Provide the (x, y) coordinate of the cell's center where the given text is located.  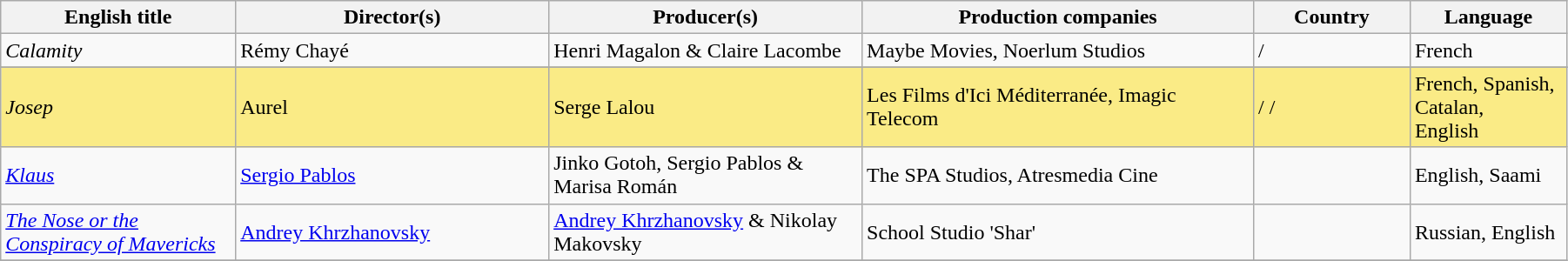
Calamity (118, 50)
Producer(s) (706, 17)
Production companies (1058, 17)
Andrey Khrzhanovsky (392, 231)
English, Saami (1488, 176)
Language (1488, 17)
Josep (118, 107)
Klaus (118, 176)
French (1488, 50)
English title (118, 17)
Serge Lalou (706, 107)
Jinko Gotoh, Sergio Pablos & Marisa Román (706, 176)
Russian, English (1488, 231)
The Nose or the Conspiracy of Mavericks (118, 231)
Andrey Khrzhanovsky & Nikolay Makovsky (706, 231)
Country (1331, 17)
/ (1331, 50)
School Studio 'Shar' (1058, 231)
French, Spanish, Catalan,English (1488, 107)
Rémy Chayé (392, 50)
Director(s) (392, 17)
Henri Magalon & Claire Lacombe (706, 50)
/ / (1331, 107)
The SPA Studios, Atresmedia Cine (1058, 176)
Sergio Pablos (392, 176)
Les Films d'Ici Méditerranée, Imagic Telecom (1058, 107)
Maybe Movies, Noerlum Studios (1058, 50)
Aurel (392, 107)
